Capture the cell that displays the provided text and extract its (X, Y) central coordinate. 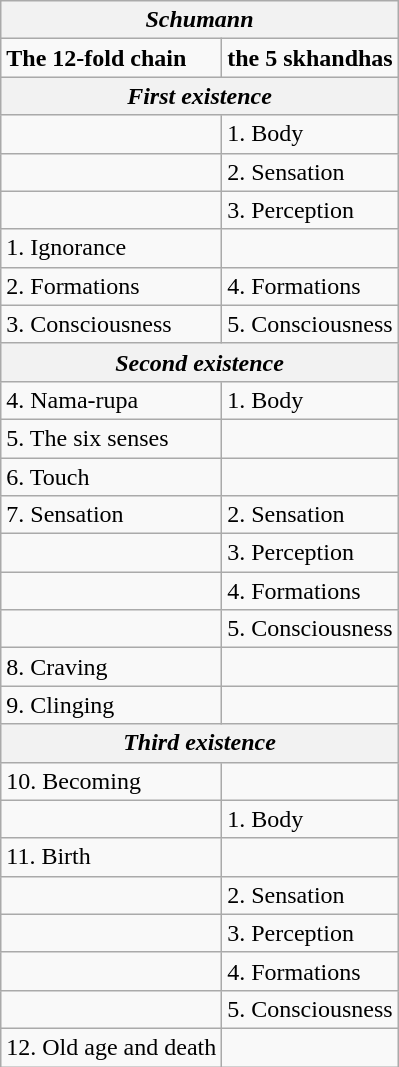
7. Sensation (112, 515)
8. Craving (112, 667)
10. Becoming (112, 781)
4. Nama-rupa (112, 400)
Schumann (200, 20)
12. Old age and death (112, 1047)
2. Formations (112, 286)
First existence (200, 96)
The 12-fold chain (112, 58)
3. Consciousness (112, 324)
Second existence (200, 362)
11. Birth (112, 857)
9. Clinging (112, 705)
6. Touch (112, 477)
Third existence (200, 743)
the 5 skhandhas (310, 58)
5. The six senses (112, 438)
1. Ignorance (112, 248)
